Identify which cell holds the provided text, then report its [x, y] central coordinate. 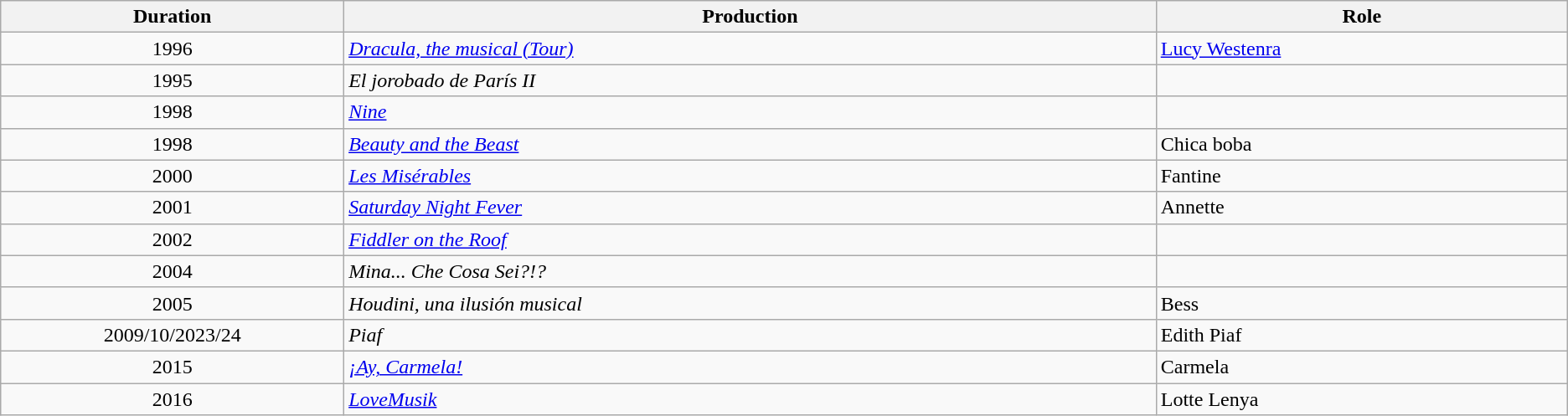
Beauty and the Beast [750, 144]
Duration [173, 17]
Carmela [1362, 367]
2015 [173, 367]
Saturday Night Fever [750, 208]
1996 [173, 49]
Les Misérables [750, 176]
2001 [173, 208]
Annette [1362, 208]
2005 [173, 303]
¡Ay, Carmela! [750, 367]
Edith Piaf [1362, 335]
Nine [750, 112]
2002 [173, 239]
Lotte Lenya [1362, 399]
Houdini, una ilusión musical [750, 303]
Mina... Che Cosa Sei?!? [750, 271]
El jorobado de París II [750, 80]
Piaf [750, 335]
1995 [173, 80]
2004 [173, 271]
Fiddler on the Roof [750, 239]
Lucy Westenra [1362, 49]
LoveMusik [750, 399]
Role [1362, 17]
2009/10/2023/24 [173, 335]
Dracula, the musical (Tour) [750, 49]
Production [750, 17]
Bess [1362, 303]
Fantine [1362, 176]
2016 [173, 399]
Chica boba [1362, 144]
2000 [173, 176]
